Identify which cell holds the provided text, then report its (X, Y) central coordinate. 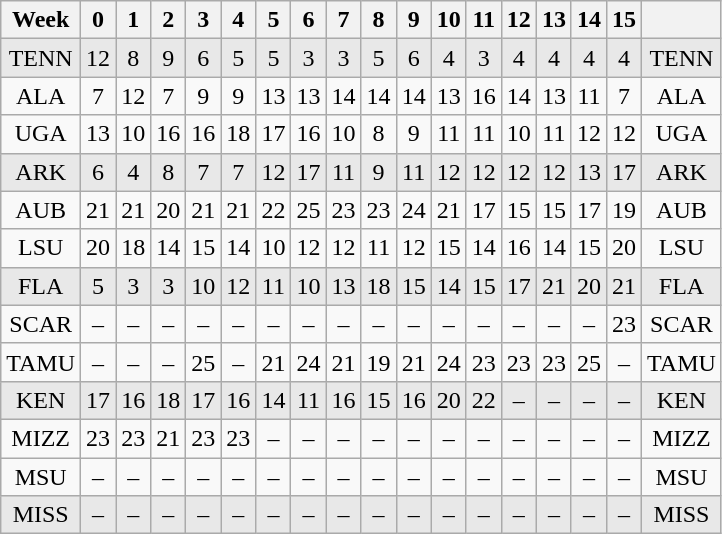
Week (41, 20)
0 (98, 20)
2 (168, 20)
1 (134, 20)
